From the cell containing the given text, extract its center point as [x, y] coordinate. 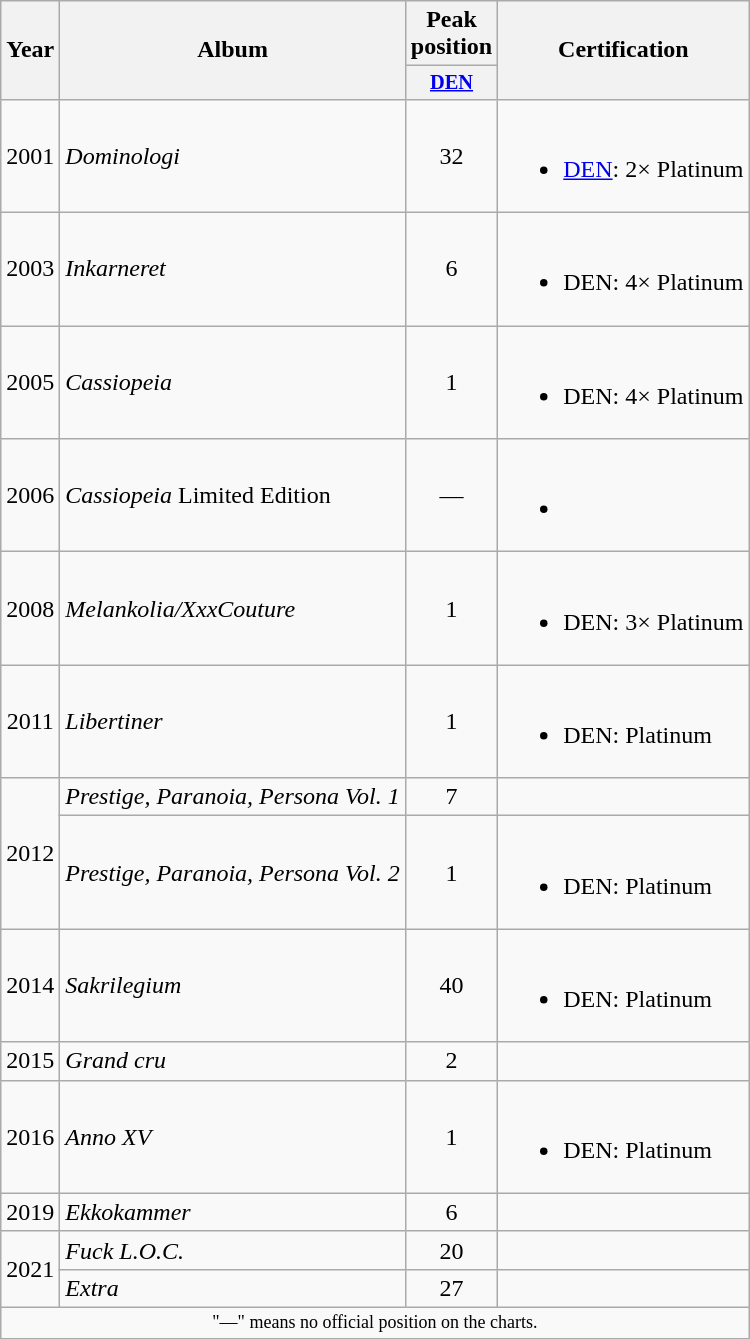
Prestige, Paranoia, Persona Vol. 2 [232, 872]
Anno XV [232, 1136]
Libertiner [232, 722]
Certification [624, 50]
DEN: 3× Platinum [624, 608]
Inkarneret [232, 270]
Melankolia/XxxCouture [232, 608]
2012 [30, 854]
Grand cru [232, 1061]
2016 [30, 1136]
2005 [30, 382]
7 [451, 797]
Album [232, 50]
2014 [30, 986]
Cassiopeia Limited Edition [232, 496]
Fuck L.O.C. [232, 1250]
Prestige, Paranoia, Persona Vol. 1 [232, 797]
2011 [30, 722]
2021 [30, 1269]
Cassiopeia [232, 382]
DEN: 2× Platinum [624, 156]
— [451, 496]
"—" means no official position on the charts. [375, 1322]
32 [451, 156]
Sakrilegium [232, 986]
Ekkokammer [232, 1212]
Peak position [451, 34]
2008 [30, 608]
2015 [30, 1061]
20 [451, 1250]
2019 [30, 1212]
2001 [30, 156]
Dominologi [232, 156]
DEN [451, 83]
2 [451, 1061]
27 [451, 1288]
2006 [30, 496]
Extra [232, 1288]
40 [451, 986]
2003 [30, 270]
Year [30, 50]
